Detect which cell encompasses the target text, then output its [x, y] center coordinate. 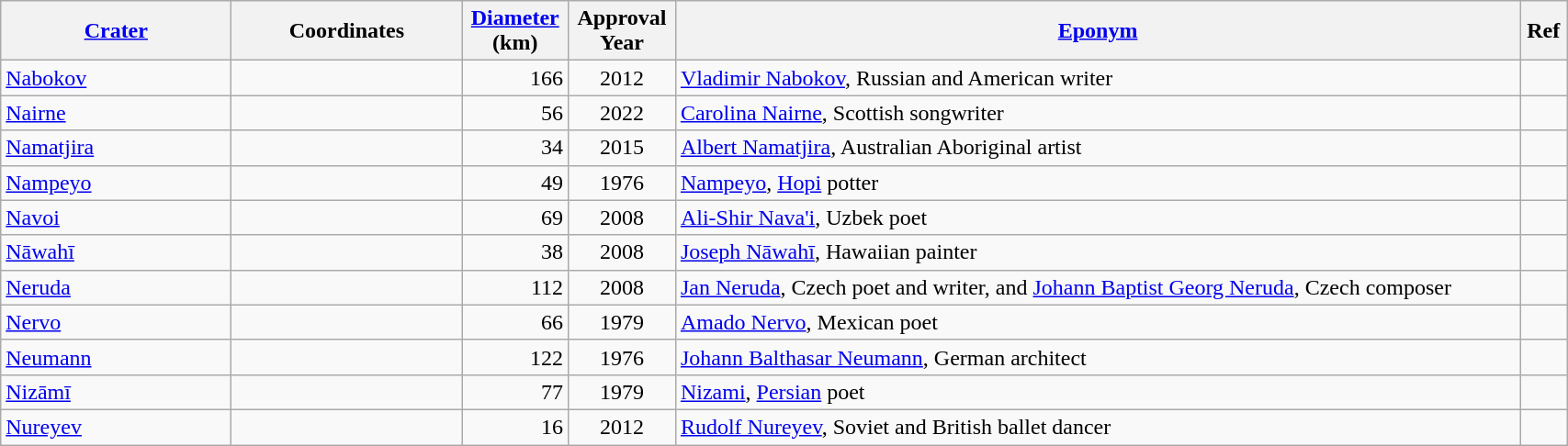
Neruda [116, 287]
Ali-Shir Nava'i, Uzbek poet [1097, 217]
Nizāmī [116, 392]
49 [515, 183]
122 [515, 357]
Ref [1543, 31]
Nāwahī [116, 252]
34 [515, 148]
Namatjira [116, 148]
Coordinates [347, 31]
Nampeyo, Hopi potter [1097, 183]
56 [515, 113]
Neumann [116, 357]
2015 [623, 148]
Nampeyo [116, 183]
69 [515, 217]
ApprovalYear [623, 31]
Joseph Nāwahī, Hawaiian painter [1097, 252]
Rudolf Nureyev, Soviet and British ballet dancer [1097, 427]
Carolina Nairne, Scottish songwriter [1097, 113]
2022 [623, 113]
Albert Namatjira, Australian Aboriginal artist [1097, 148]
77 [515, 392]
Amado Nervo, Mexican poet [1097, 322]
Nizami, Persian poet [1097, 392]
16 [515, 427]
Diameter(km) [515, 31]
66 [515, 322]
Navoi [116, 217]
Nabokov [116, 78]
Jan Neruda, Czech poet and writer, and Johann Baptist Georg Neruda, Czech composer [1097, 287]
166 [515, 78]
Nervo [116, 322]
Crater [116, 31]
Vladimir Nabokov, Russian and American writer [1097, 78]
112 [515, 287]
Nureyev [116, 427]
Johann Balthasar Neumann, German architect [1097, 357]
Nairne [116, 113]
38 [515, 252]
Eponym [1097, 31]
